Extract the (X, Y) coordinate from the center of the cell holding the provided text.  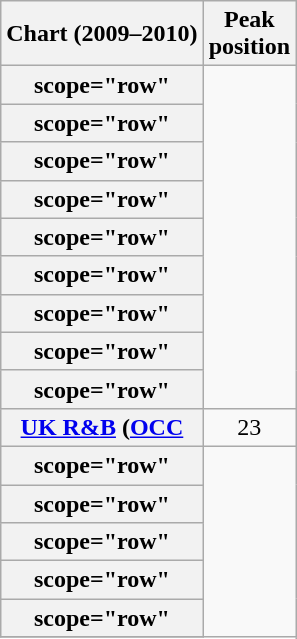
UK R&B (OCC (102, 427)
23 (249, 427)
Peakposition (249, 34)
Chart (2009–2010) (102, 34)
